Scan for the cell matching the given text and deliver its (x, y) coordinate at center. 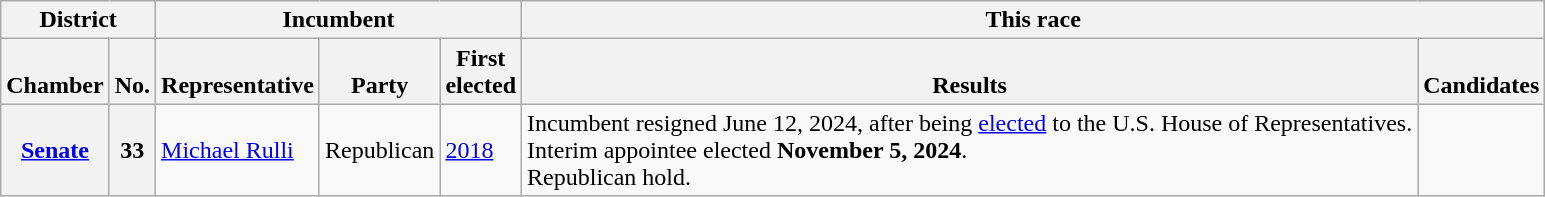
Firstelected (481, 72)
2018 (481, 150)
Incumbent (339, 20)
Results (970, 72)
Candidates (1482, 72)
District (78, 20)
Republican (379, 150)
Michael Rulli (238, 150)
Chamber (55, 72)
33 (132, 150)
Party (379, 72)
Representative (238, 72)
This race (1034, 20)
Senate (55, 150)
No. (132, 72)
